Output the [X, Y] coordinate of the center of the cell containing the given text.  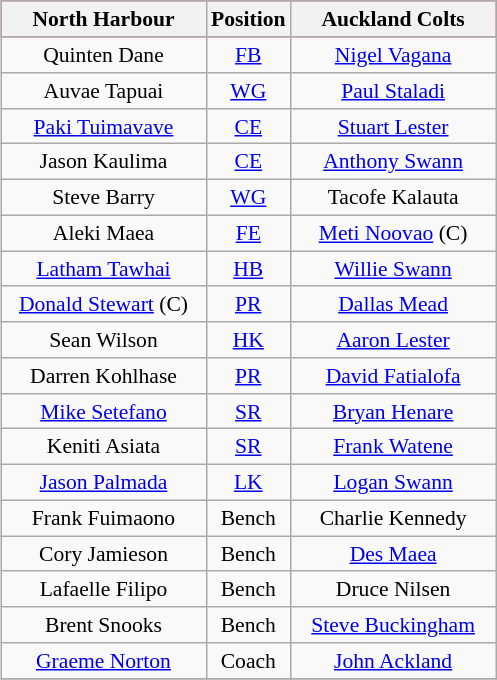
Bryan Henare [394, 411]
Darren Kohlhase [104, 376]
LK [248, 482]
Aleki Maea [104, 233]
Coach [248, 661]
Logan Swann [394, 482]
North Harbour [104, 19]
Paul Staladi [394, 91]
Graeme Norton [104, 661]
Jason Palmada [104, 482]
Tacofe Kalauta [394, 197]
Sean Wilson [104, 340]
HB [248, 269]
Frank Fuimaono [104, 518]
Keniti Asiata [104, 447]
Charlie Kennedy [394, 518]
Position [248, 19]
Nigel Vagana [394, 55]
HK [248, 340]
John Ackland [394, 661]
Jason Kaulima [104, 162]
Paki Tuimavave [104, 126]
FB [248, 55]
Des Maea [394, 554]
Willie Swann [394, 269]
Quinten Dane [104, 55]
Cory Jamieson [104, 554]
Auckland Colts [394, 19]
Aaron Lester [394, 340]
Druce Nilsen [394, 589]
Auvae Tapuai [104, 91]
Steve Barry [104, 197]
Mike Setefano [104, 411]
FE [248, 233]
Anthony Swann [394, 162]
Latham Tawhai [104, 269]
Meti Noovao (C) [394, 233]
Steve Buckingham [394, 625]
Frank Watene [394, 447]
Donald Stewart (C) [104, 304]
Stuart Lester [394, 126]
David Fatialofa [394, 376]
Lafaelle Filipo [104, 589]
Dallas Mead [394, 304]
Brent Snooks [104, 625]
